For the text-containing cell, return its midpoint in [X, Y] coordinate format. 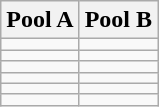
Pool B [118, 20]
Pool A [40, 20]
